Locate the cell with the specified text and output its (X, Y) center coordinate. 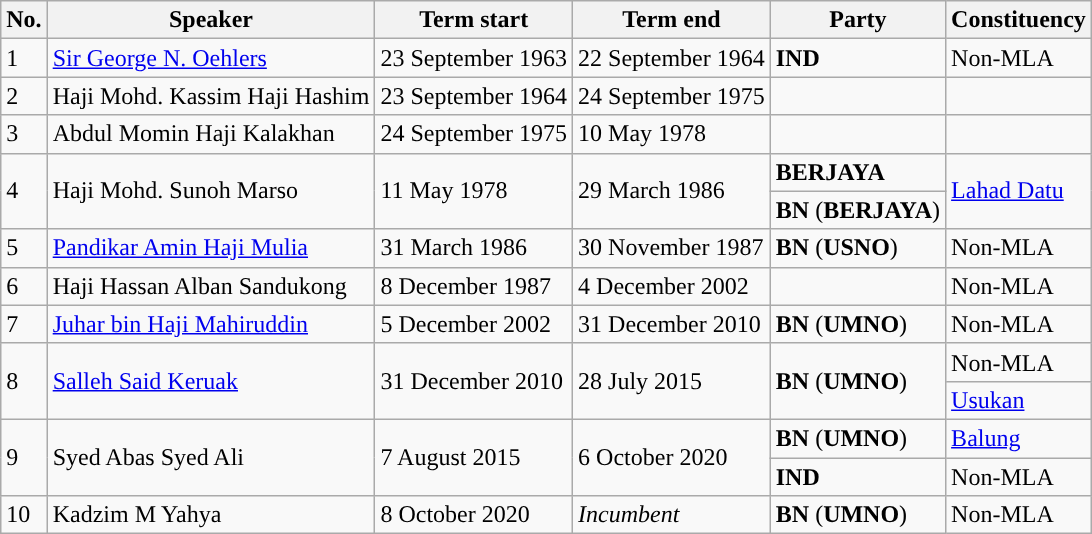
23 September 1963 (474, 58)
11 May 1978 (474, 191)
4 (24, 191)
7 August 2015 (474, 457)
29 March 1986 (672, 191)
1 (24, 58)
Haji Mohd. Kassim Haji Hashim (211, 96)
Incumbent (672, 515)
Syed Abas Syed Ali (211, 457)
BN (BERJAYA) (858, 210)
Usukan (1019, 400)
6 (24, 286)
Haji Mohd. Sunoh Marso (211, 191)
7 (24, 324)
Juhar bin Haji Mahiruddin (211, 324)
Term end (672, 20)
5 December 2002 (474, 324)
Balung (1019, 438)
8 (24, 381)
Constituency (1019, 20)
23 September 1964 (474, 96)
BN (USNO) (858, 248)
Abdul Momin Haji Kalakhan (211, 134)
10 May 1978 (672, 134)
Salleh Said Keruak (211, 381)
Pandikar Amin Haji Mulia (211, 248)
6 October 2020 (672, 457)
8 December 1987 (474, 286)
31 March 1986 (474, 248)
Term start (474, 20)
30 November 1987 (672, 248)
Kadzim M Yahya (211, 515)
Haji Hassan Alban Sandukong (211, 286)
5 (24, 248)
4 December 2002 (672, 286)
Party (858, 20)
Speaker (211, 20)
3 (24, 134)
28 July 2015 (672, 381)
Lahad Datu (1019, 191)
Sir George N. Oehlers (211, 58)
No. (24, 20)
BERJAYA (858, 172)
10 (24, 515)
8 October 2020 (474, 515)
2 (24, 96)
22 September 1964 (672, 58)
9 (24, 457)
